Extract the (X, Y) coordinate from the center of the cell holding the provided text.  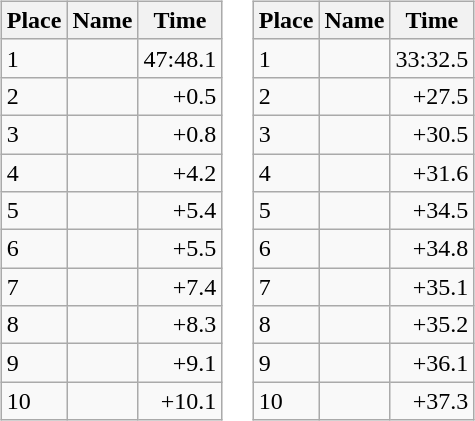
+34.8 (432, 249)
+8.3 (180, 325)
+35.2 (432, 325)
+36.1 (432, 363)
+31.6 (432, 173)
+0.5 (180, 96)
+30.5 (432, 134)
+35.1 (432, 287)
+10.1 (180, 401)
+27.5 (432, 96)
+0.8 (180, 134)
+9.1 (180, 363)
+37.3 (432, 401)
+5.4 (180, 211)
33:32.5 (432, 58)
+7.4 (180, 287)
+5.5 (180, 249)
+34.5 (432, 211)
+4.2 (180, 173)
47:48.1 (180, 58)
